Pinpoint the cell where the given text exists, returning its [X, Y] midpoint coordinate. 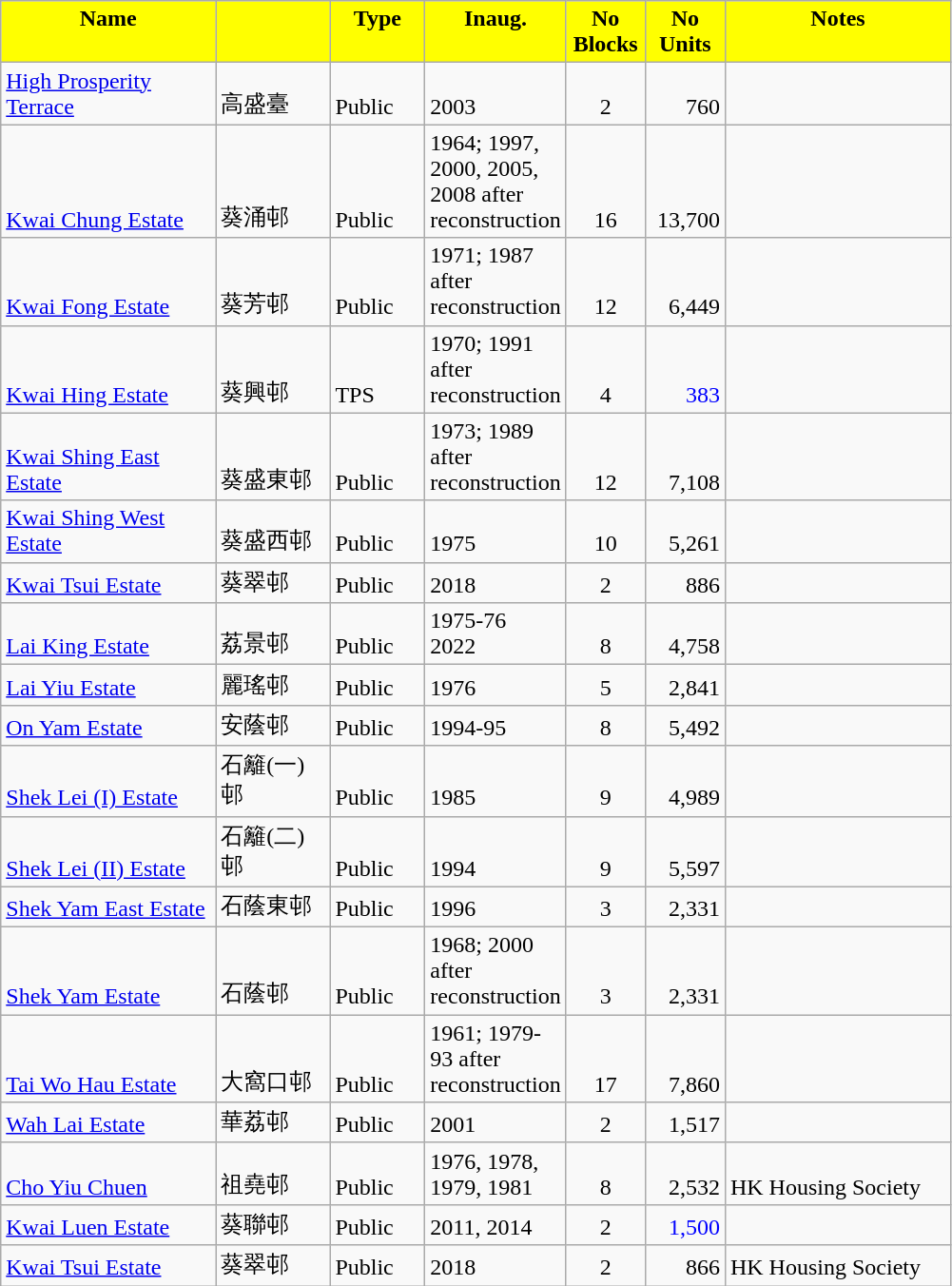
華荔邨 [273, 1122]
麗瑤邨 [273, 685]
7,108 [685, 457]
1968; 2000 after reconstruction [495, 971]
Shek Yam Estate [108, 971]
16 [605, 181]
1,500 [685, 1225]
4 [605, 369]
2001 [495, 1122]
2,532 [685, 1174]
Tai Wo Hau Estate [108, 1059]
2003 [495, 93]
7,860 [685, 1059]
1970; 1991 after reconstruction [495, 369]
Kwai Shing East Estate [108, 457]
Kwai Hing Estate [108, 369]
石籬(一)邨 [273, 781]
1975 [495, 531]
13,700 [685, 181]
5,492 [685, 725]
Kwai Chung Estate [108, 181]
大窩口邨 [273, 1059]
10 [605, 531]
1976, 1978, 1979, 1981 [495, 1174]
17 [605, 1059]
Wah Lai Estate [108, 1122]
石蔭東邨 [273, 907]
Shek Lei (II) Estate [108, 851]
安蔭邨 [273, 725]
Shek Lei (I) Estate [108, 781]
1975-762022 [495, 633]
葵芳邨 [273, 282]
No Units [685, 32]
Type [378, 32]
2011, 2014 [495, 1225]
祖堯邨 [273, 1174]
Kwai Luen Estate [108, 1225]
4,758 [685, 633]
Kwai Fong Estate [108, 282]
高盛臺 [273, 93]
No Blocks [605, 32]
葵聯邨 [273, 1225]
石籬(二)邨 [273, 851]
383 [685, 369]
1964; 1997, 2000, 2005, 2008 after reconstruction [495, 181]
1971; 1987 after reconstruction [495, 282]
1985 [495, 781]
葵涌邨 [273, 181]
1994 [495, 851]
5,597 [685, 851]
Lai Yiu Estate [108, 685]
Lai King Estate [108, 633]
2,841 [685, 685]
1973; 1989 after reconstruction [495, 457]
葵興邨 [273, 369]
760 [685, 93]
葵盛東邨 [273, 457]
886 [685, 582]
1994-95 [495, 725]
TPS [378, 369]
1,517 [685, 1122]
4,989 [685, 781]
Shek Yam East Estate [108, 907]
葵盛西邨 [273, 531]
荔景邨 [273, 633]
High Prosperity Terrace [108, 93]
On Yam Estate [108, 725]
6,449 [685, 282]
5 [605, 685]
Kwai Shing West Estate [108, 531]
Inaug. [495, 32]
Cho Yiu Chuen [108, 1174]
1996 [495, 907]
866 [685, 1265]
Notes [837, 32]
1976 [495, 685]
5,261 [685, 531]
Name [108, 32]
石蔭邨 [273, 971]
1961; 1979-93 after reconstruction [495, 1059]
